Scan for the cell matching the given text and deliver its [x, y] coordinate at center. 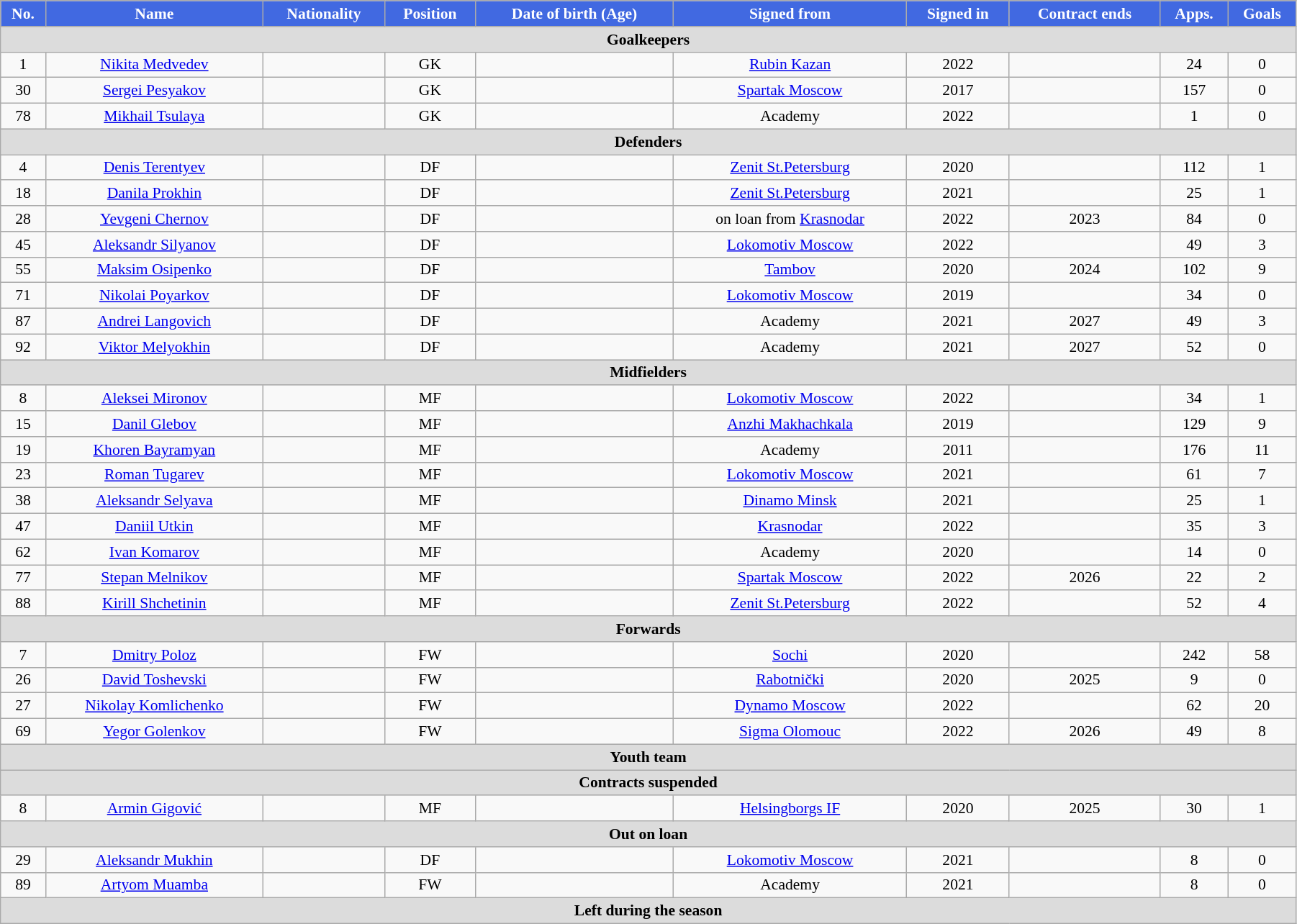
15 [23, 424]
Contracts suspended [648, 783]
Aleksandr Mukhin [154, 860]
on loan from Krasnodar [790, 219]
Armin Gigović [154, 809]
77 [23, 578]
Nikolai Poyarkov [154, 296]
2 [1262, 578]
24 [1195, 65]
Viktor Melyokhin [154, 347]
Aleksandr Silyanov [154, 245]
Goals [1262, 14]
45 [23, 245]
2017 [957, 91]
Signed in [957, 14]
Goalkeepers [648, 40]
18 [23, 194]
Ivan Komarov [154, 552]
27 [23, 706]
Out on loan [648, 834]
61 [1195, 475]
Stepan Melnikov [154, 578]
Apps. [1195, 14]
Sigma Olomouc [790, 732]
Sochi [790, 655]
Defenders [648, 142]
11 [1262, 450]
No. [23, 14]
Maksim Osipenko [154, 270]
Contract ends [1084, 14]
Rabotnički [790, 680]
Yegor Golenkov [154, 732]
92 [23, 347]
Nationality [324, 14]
88 [23, 604]
20 [1262, 706]
87 [23, 322]
Rubin Kazan [790, 65]
Danil Glebov [154, 424]
47 [23, 527]
Aleksandr Selyava [154, 501]
Name [154, 14]
Dmitry Poloz [154, 655]
Artyom Muamba [154, 885]
84 [1195, 219]
28 [23, 219]
Sergei Pesyakov [154, 91]
Daniil Utkin [154, 527]
Kirill Shchetinin [154, 604]
2011 [957, 450]
78 [23, 117]
Krasnodar [790, 527]
Midfielders [648, 373]
102 [1195, 270]
2024 [1084, 270]
242 [1195, 655]
69 [23, 732]
71 [23, 296]
Dynamo Moscow [790, 706]
Helsingborgs IF [790, 809]
Signed from [790, 14]
Aleksei Mironov [154, 399]
Yevgeni Chernov [154, 219]
58 [1262, 655]
Danila Prokhin [154, 194]
22 [1195, 578]
26 [23, 680]
Position [430, 14]
23 [23, 475]
Left during the season [648, 911]
2023 [1084, 219]
Khoren Bayramyan [154, 450]
Date of birth (Age) [574, 14]
Roman Tugarev [154, 475]
38 [23, 501]
Denis Terentyev [154, 168]
David Toshevski [154, 680]
112 [1195, 168]
19 [23, 450]
Andrei Langovich [154, 322]
35 [1195, 527]
176 [1195, 450]
55 [23, 270]
Forwards [648, 629]
Dinamo Minsk [790, 501]
Anzhi Makhachkala [790, 424]
129 [1195, 424]
157 [1195, 91]
89 [23, 885]
Tambov [790, 270]
Nikita Medvedev [154, 65]
29 [23, 860]
14 [1195, 552]
Mikhail Tsulaya [154, 117]
Nikolay Komlichenko [154, 706]
Youth team [648, 757]
